Return [x, y] of the center of cell containing provided text 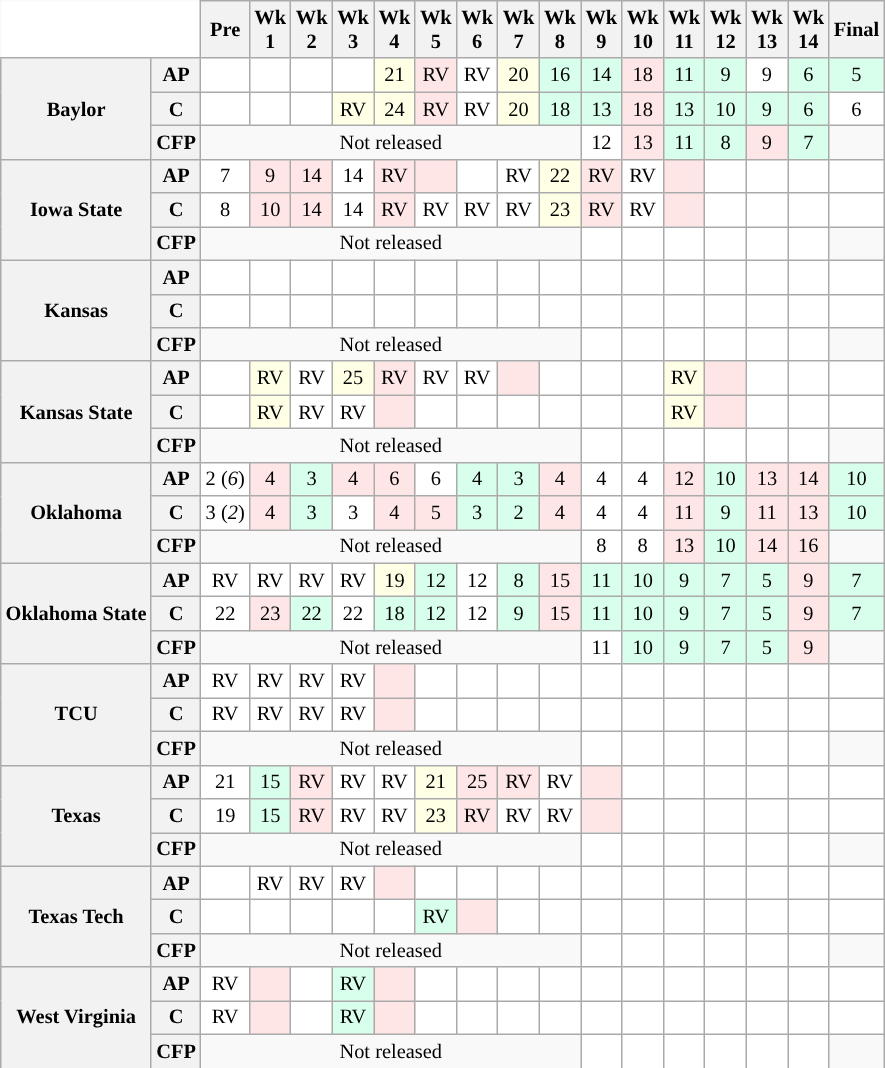
Kansas [76, 310]
Wk6 [476, 29]
Iowa State [76, 210]
Wk3 [352, 29]
Oklahoma [76, 512]
Wk1 [270, 29]
Wk9 [602, 29]
Wk12 [726, 29]
Wk13 [766, 29]
Wk8 [560, 29]
Wk11 [684, 29]
2 (6) [226, 479]
Oklahoma State [76, 614]
Kansas State [76, 412]
Wk2 [312, 29]
Wk7 [518, 29]
Pre [226, 29]
Wk5 [436, 29]
3 (2) [226, 513]
Final [856, 29]
2 [518, 513]
Texas Tech [76, 916]
Texas [76, 816]
Wk10 [642, 29]
TCU [76, 714]
West Virginia [76, 1018]
Wk4 [394, 29]
24 [394, 109]
Baylor [76, 108]
Wk14 [808, 29]
